Output the [X, Y] coordinate of the center of the cell containing the given text.  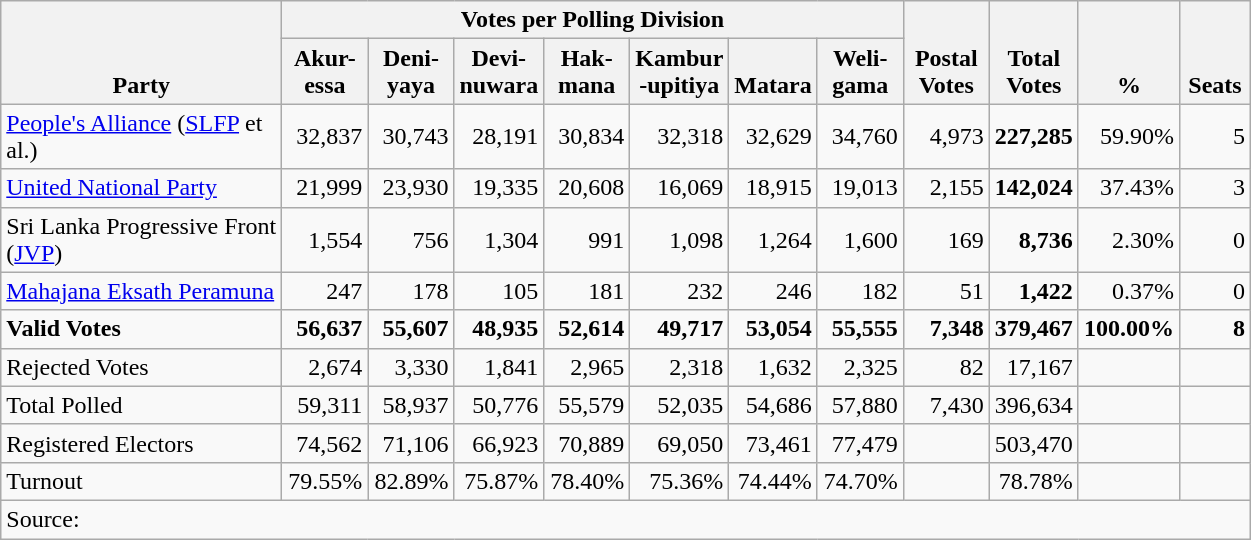
69,050 [680, 443]
19,335 [499, 188]
21,999 [325, 188]
52,614 [587, 329]
Deni-yaya [411, 72]
Rejected Votes [142, 367]
1,264 [773, 240]
United National Party [142, 188]
32,318 [680, 136]
74.44% [773, 481]
7,430 [946, 405]
Sri Lanka Progressive Front (JVP) [142, 240]
2,674 [325, 367]
71,106 [411, 443]
1,304 [499, 240]
1,554 [325, 240]
1,098 [680, 240]
73,461 [773, 443]
2,325 [860, 367]
503,470 [1034, 443]
48,935 [499, 329]
52,035 [680, 405]
379,467 [1034, 329]
8,736 [1034, 240]
17,167 [1034, 367]
20,608 [587, 188]
30,743 [411, 136]
55,607 [411, 329]
74.70% [860, 481]
3,330 [411, 367]
1,600 [860, 240]
0.37% [1128, 291]
105 [499, 291]
247 [325, 291]
79.55% [325, 481]
66,923 [499, 443]
4,973 [946, 136]
% [1128, 52]
78.40% [587, 481]
28,191 [499, 136]
32,837 [325, 136]
56,637 [325, 329]
1,632 [773, 367]
54,686 [773, 405]
2,965 [587, 367]
Total Polled [142, 405]
Votes per Polling Division [592, 20]
32,629 [773, 136]
Valid Votes [142, 329]
58,937 [411, 405]
2,155 [946, 188]
78.78% [1034, 481]
756 [411, 240]
232 [680, 291]
People's Alliance (SLFP et al.) [142, 136]
169 [946, 240]
178 [411, 291]
34,760 [860, 136]
Party [142, 52]
49,717 [680, 329]
181 [587, 291]
70,889 [587, 443]
82.89% [411, 481]
5 [1214, 136]
396,634 [1034, 405]
3 [1214, 188]
55,579 [587, 405]
53,054 [773, 329]
Source: [626, 519]
51 [946, 291]
74,562 [325, 443]
Registered Electors [142, 443]
59.90% [1128, 136]
Weli-gama [860, 72]
77,479 [860, 443]
Akur-essa [325, 72]
37.43% [1128, 188]
23,930 [411, 188]
16,069 [680, 188]
Total Votes [1034, 52]
Kambur-upitiya [680, 72]
19,013 [860, 188]
Mahajana Eksath Peramuna [142, 291]
182 [860, 291]
991 [587, 240]
2,318 [680, 367]
246 [773, 291]
75.87% [499, 481]
2.30% [1128, 240]
Matara [773, 72]
50,776 [499, 405]
8 [1214, 329]
Seats [1214, 52]
59,311 [325, 405]
142,024 [1034, 188]
75.36% [680, 481]
55,555 [860, 329]
Devi-nuwara [499, 72]
PostalVotes [946, 52]
1,422 [1034, 291]
30,834 [587, 136]
Hak-mana [587, 72]
57,880 [860, 405]
82 [946, 367]
Turnout [142, 481]
227,285 [1034, 136]
100.00% [1128, 329]
1,841 [499, 367]
7,348 [946, 329]
18,915 [773, 188]
